Pinpoint the cell where the given text exists, returning its (X, Y) midpoint coordinate. 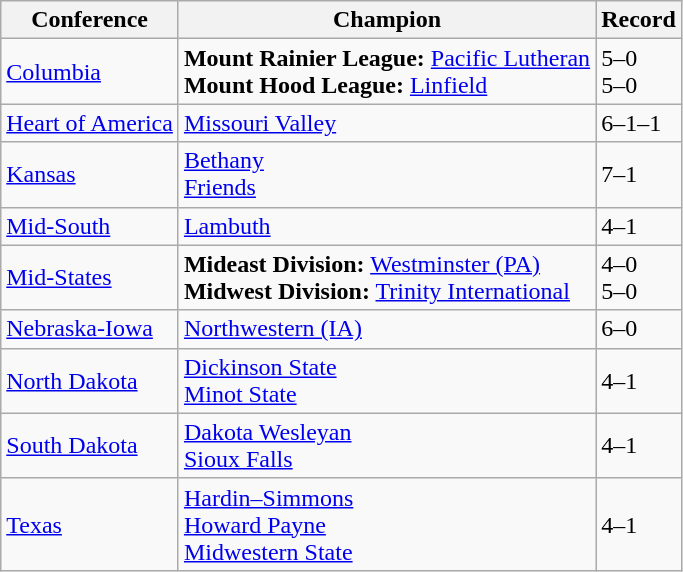
Mid-States (90, 278)
6–1–1 (639, 123)
South Dakota (90, 446)
Columbia (90, 72)
Missouri Valley (386, 123)
Champion (386, 20)
Heart of America (90, 123)
BethanyFriends (386, 174)
4–05–0 (639, 278)
North Dakota (90, 380)
5–05–0 (639, 72)
Dickinson StateMinot State (386, 380)
Kansas (90, 174)
Conference (90, 20)
Dakota WesleyanSioux Falls (386, 446)
Texas (90, 524)
Hardin–SimmonsHoward PayneMidwestern State (386, 524)
Nebraska-Iowa (90, 329)
Northwestern (IA) (386, 329)
Record (639, 20)
Mount Rainier League: Pacific LutheranMount Hood League: Linfield (386, 72)
Mideast Division: Westminster (PA)Midwest Division: Trinity International (386, 278)
6–0 (639, 329)
7–1 (639, 174)
Mid-South (90, 226)
Lambuth (386, 226)
